Locate the cell with the specified text and output its (x, y) center coordinate. 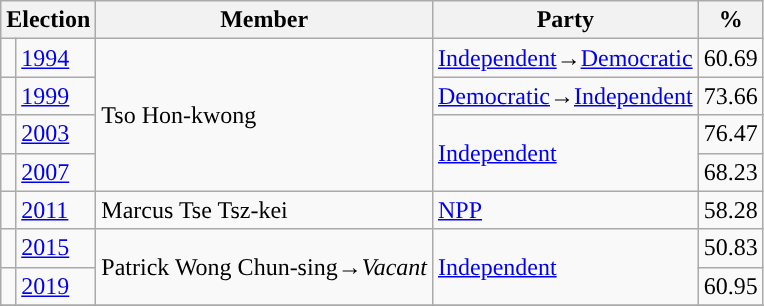
Patrick Wong Chun-sing→Vacant (264, 267)
1999 (56, 96)
2015 (56, 248)
60.95 (730, 286)
Election (48, 20)
Member (264, 20)
2011 (56, 210)
% (730, 20)
Independent→Democratic (565, 58)
Tso Hon-kwong (264, 115)
2019 (56, 286)
60.69 (730, 58)
50.83 (730, 248)
Party (565, 20)
76.47 (730, 134)
Marcus Tse Tsz-kei (264, 210)
2003 (56, 134)
58.28 (730, 210)
1994 (56, 58)
73.66 (730, 96)
NPP (565, 210)
Democratic→Independent (565, 96)
68.23 (730, 172)
2007 (56, 172)
